Locate the cell with the specified text and output its (X, Y) center coordinate. 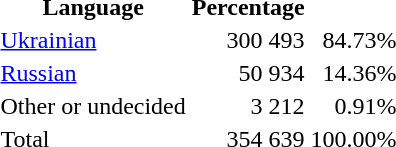
50 934 (248, 73)
300 493 (248, 40)
3 212 (248, 106)
